Extract the [X, Y] coordinate from the center of the cell holding the provided text.  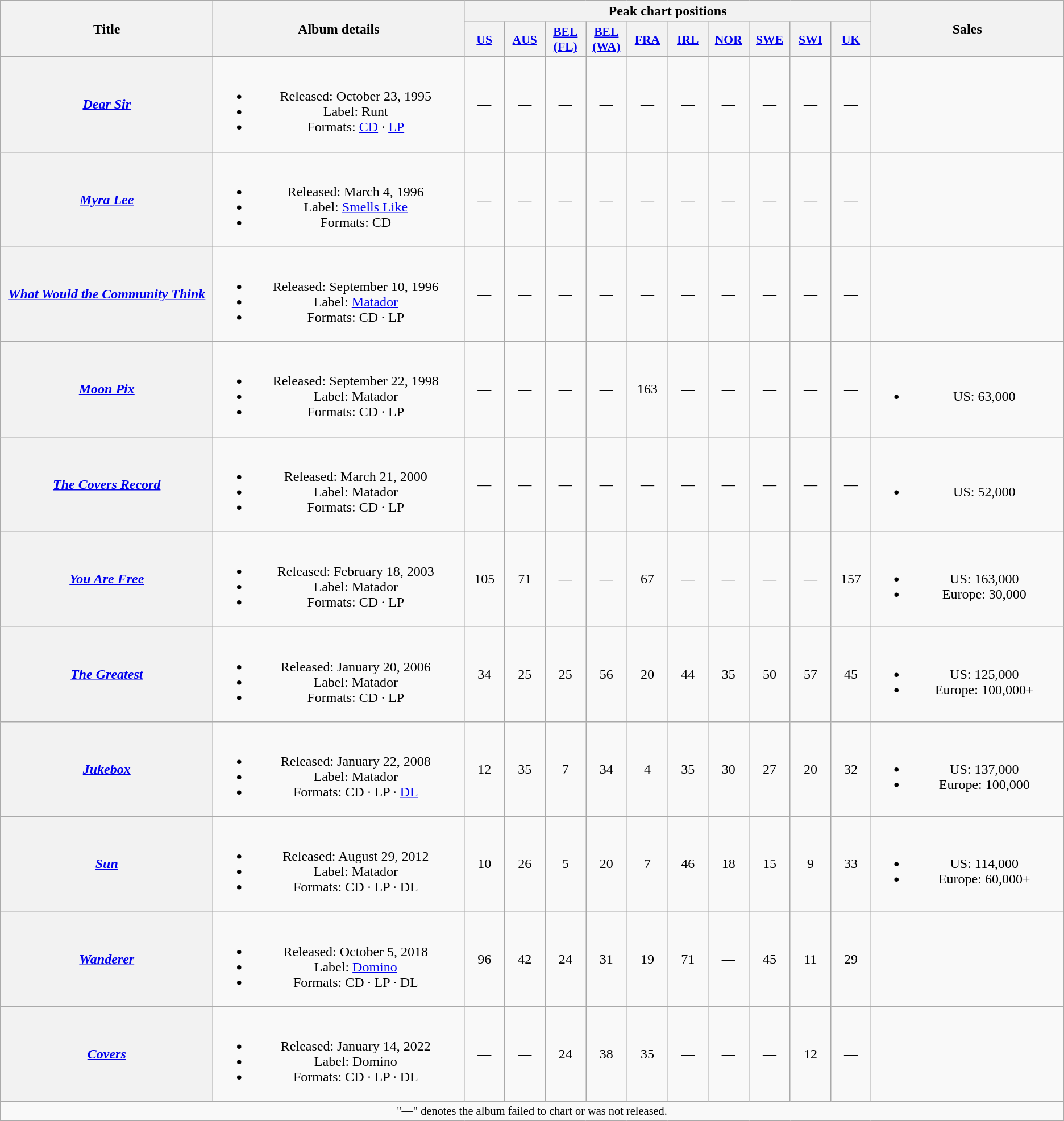
Released: September 10, 1996Label: MatadorFormats: CD · LP [339, 294]
Released: March 21, 2000Label: MatadorFormats: CD · LP [339, 484]
Album details [339, 28]
Released: March 4, 1996Label: Smells LikeFormats: CD [339, 199]
The Greatest [107, 674]
105 [484, 579]
US: 63,000 [967, 389]
Released: August 29, 2012Label: MatadorFormats: CD · LP · DL [339, 864]
27 [770, 769]
Released: September 22, 1998Label: MatadorFormats: CD · LP [339, 389]
Moon Pix [107, 389]
30 [729, 769]
Released: January 20, 2006Label: MatadorFormats: CD · LP [339, 674]
42 [525, 960]
57 [811, 674]
15 [770, 864]
11 [811, 960]
56 [606, 674]
Dear Sir [107, 105]
38 [606, 1054]
Jukebox [107, 769]
AUS [525, 40]
26 [525, 864]
9 [811, 864]
BEL(FL) [566, 40]
US: 137,000Europe: 100,000 [967, 769]
FRA [647, 40]
163 [647, 389]
18 [729, 864]
UK [851, 40]
US: 52,000 [967, 484]
"—" denotes the album failed to chart or was not released. [532, 1111]
46 [688, 864]
Released: October 23, 1995Label: RuntFormats: CD · LP [339, 105]
Released: February 18, 2003Label: MatadorFormats: CD · LP [339, 579]
33 [851, 864]
Peak chart positions [667, 11]
BEL(WA) [606, 40]
29 [851, 960]
96 [484, 960]
67 [647, 579]
4 [647, 769]
Released: January 22, 2008Label: MatadorFormats: CD · LP · DL [339, 769]
SWE [770, 40]
10 [484, 864]
44 [688, 674]
SWI [811, 40]
19 [647, 960]
You Are Free [107, 579]
Myra Lee [107, 199]
NOR [729, 40]
IRL [688, 40]
Sales [967, 28]
5 [566, 864]
Covers [107, 1054]
32 [851, 769]
157 [851, 579]
US: 125,000Europe: 100,000+ [967, 674]
Wanderer [107, 960]
Released: October 5, 2018Label: DominoFormats: CD · LP · DL [339, 960]
Released: January 14, 2022Label: DominoFormats: CD · LP · DL [339, 1054]
Title [107, 28]
US: 114,000 Europe: 60,000+ [967, 864]
US [484, 40]
50 [770, 674]
US: 163,000Europe: 30,000 [967, 579]
31 [606, 960]
What Would the Community Think [107, 294]
The Covers Record [107, 484]
Sun [107, 864]
